Extract the (x, y) coordinate from the center of the cell holding the provided text.  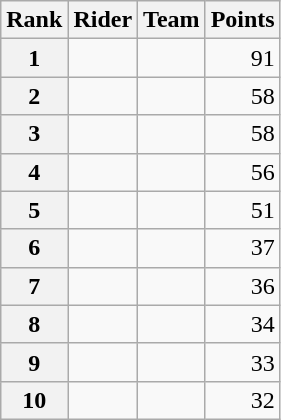
Rider (103, 20)
10 (34, 400)
37 (242, 248)
6 (34, 248)
Points (242, 20)
33 (242, 362)
7 (34, 286)
9 (34, 362)
34 (242, 324)
2 (34, 96)
4 (34, 172)
56 (242, 172)
Team (172, 20)
3 (34, 134)
32 (242, 400)
1 (34, 58)
8 (34, 324)
36 (242, 286)
Rank (34, 20)
91 (242, 58)
51 (242, 210)
5 (34, 210)
